Return (x, y) of the center of cell containing provided text 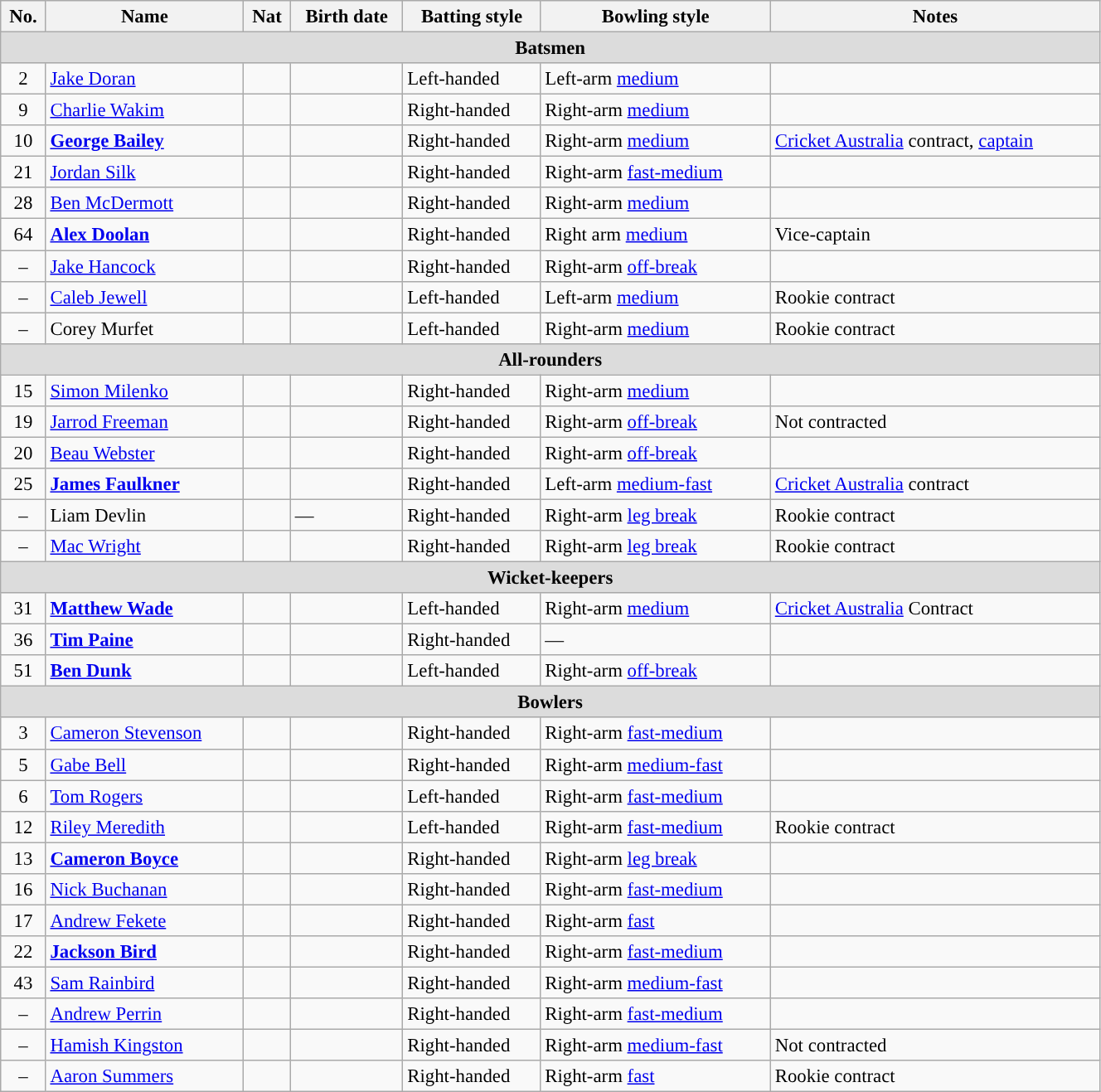
Jarrod Freeman (144, 422)
Cricket Australia Contract (935, 609)
Bowling style (656, 17)
Vice-captain (935, 235)
Liam Devlin (144, 515)
Cameron Stevenson (144, 734)
Tim Paine (144, 640)
Cameron Boyce (144, 858)
Batsmen (550, 48)
Birth date (347, 17)
16 (23, 890)
Charlie Wakim (144, 110)
Jordan Silk (144, 172)
Jackson Bird (144, 952)
Caleb Jewell (144, 297)
Riley Meredith (144, 827)
Sam Rainbird (144, 983)
6 (23, 796)
20 (23, 453)
Matthew Wade (144, 609)
Left-arm medium-fast (656, 484)
Jake Doran (144, 79)
Cricket Australia contract, captain (935, 141)
Mac Wright (144, 546)
George Bailey (144, 141)
31 (23, 609)
Andrew Perrin (144, 1014)
Alex Doolan (144, 235)
25 (23, 484)
5 (23, 764)
Ben Dunk (144, 671)
28 (23, 203)
64 (23, 235)
3 (23, 734)
Aaron Summers (144, 1076)
Andrew Fekete (144, 920)
Nick Buchanan (144, 890)
13 (23, 858)
No. (23, 17)
43 (23, 983)
Wicket-keepers (550, 578)
9 (23, 110)
Simon Milenko (144, 391)
36 (23, 640)
Nat (267, 17)
17 (23, 920)
Tom Rogers (144, 796)
21 (23, 172)
51 (23, 671)
James Faulkner (144, 484)
22 (23, 952)
Batting style (472, 17)
15 (23, 391)
Name (144, 17)
Gabe Bell (144, 764)
19 (23, 422)
Ben McDermott (144, 203)
12 (23, 827)
Hamish Kingston (144, 1046)
Jake Hancock (144, 266)
All-rounders (550, 359)
Beau Webster (144, 453)
2 (23, 79)
Cricket Australia contract (935, 484)
Bowlers (550, 702)
10 (23, 141)
Right arm medium (656, 235)
Notes (935, 17)
Corey Murfet (144, 328)
